Detect which cell encompasses the target text, then output its [x, y] center coordinate. 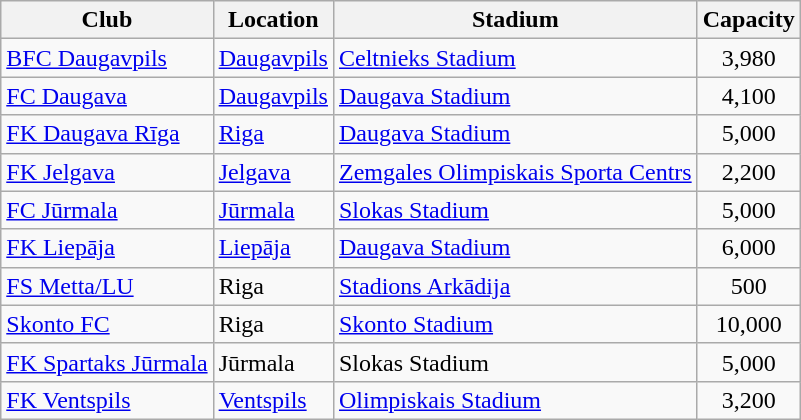
Stadions Arkādija [515, 286]
FK Daugava Rīga [107, 134]
Celtnieks Stadium [515, 58]
FK Ventspils [107, 400]
Liepāja [273, 248]
Location [273, 20]
Olimpiskais Stadium [515, 400]
2,200 [748, 172]
FK Jelgava [107, 172]
6,000 [748, 248]
Zemgales Olimpiskais Sporta Centrs [515, 172]
FC Jūrmala [107, 210]
Club [107, 20]
Skonto Stadium [515, 324]
Skonto FC [107, 324]
Capacity [748, 20]
Ventspils [273, 400]
FK Liepāja [107, 248]
4,100 [748, 96]
FC Daugava [107, 96]
FS Metta/LU [107, 286]
FK Spartaks Jūrmala [107, 362]
3,200 [748, 400]
BFC Daugavpils [107, 58]
Stadium [515, 20]
Jelgava [273, 172]
3,980 [748, 58]
10,000 [748, 324]
500 [748, 286]
